Detect which cell encompasses the target text, then output its [x, y] center coordinate. 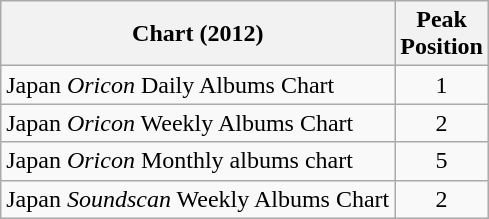
PeakPosition [442, 34]
Japan Soundscan Weekly Albums Chart [198, 199]
Chart (2012) [198, 34]
5 [442, 161]
Japan Oricon Daily Albums Chart [198, 85]
Japan Oricon Monthly albums chart [198, 161]
Japan Oricon Weekly Albums Chart [198, 123]
1 [442, 85]
